Scan for the cell matching the given text and deliver its (x, y) coordinate at center. 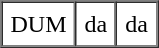
DUM (39, 24)
